Return [x, y] of the center of cell containing provided text 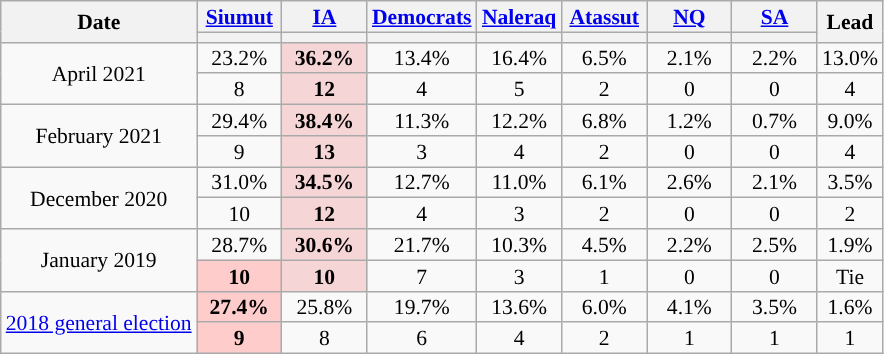
Siumut [240, 16]
6.8% [604, 120]
23.2% [240, 58]
30.6% [324, 244]
IA [324, 16]
NQ [690, 16]
34.5% [324, 182]
13.6% [520, 306]
38.4% [324, 120]
6 [422, 338]
12.7% [422, 182]
0.7% [774, 120]
1.6% [850, 306]
19.7% [422, 306]
February 2021 [99, 136]
36.2% [324, 58]
27.4% [240, 306]
1.2% [690, 120]
16.4% [520, 58]
5 [520, 90]
Lead [850, 22]
21.7% [422, 244]
2.6% [690, 182]
11.3% [422, 120]
Atassut [604, 16]
10.3% [520, 244]
December 2020 [99, 198]
6.5% [604, 58]
13.4% [422, 58]
4.5% [604, 244]
13 [324, 152]
7 [422, 276]
January 2019 [99, 260]
Democrats [422, 16]
Naleraq [520, 16]
SA [774, 16]
Date [99, 22]
12.2% [520, 120]
13.0% [850, 58]
29.4% [240, 120]
2.5% [774, 244]
6.1% [604, 182]
Tie [850, 276]
6.0% [604, 306]
28.7% [240, 244]
9.0% [850, 120]
25.8% [324, 306]
April 2021 [99, 73]
4.1% [690, 306]
11.0% [520, 182]
2018 general election [99, 322]
31.0% [240, 182]
1.9% [850, 244]
